Return (x, y) of the center of cell containing provided text 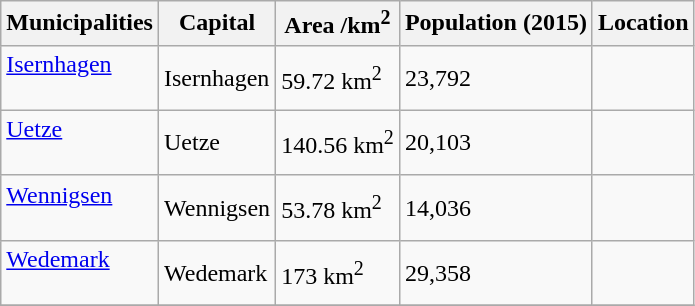
23,792 (496, 78)
14,036 (496, 208)
Municipalities (80, 24)
Population (2015) (496, 24)
53.78 km2 (338, 208)
20,103 (496, 142)
Area /km2 (338, 24)
Location (643, 24)
173 km2 (338, 272)
29,358 (496, 272)
59.72 km2 (338, 78)
Capital (216, 24)
140.56 km2 (338, 142)
